Capture the cell that displays the provided text and extract its (x, y) central coordinate. 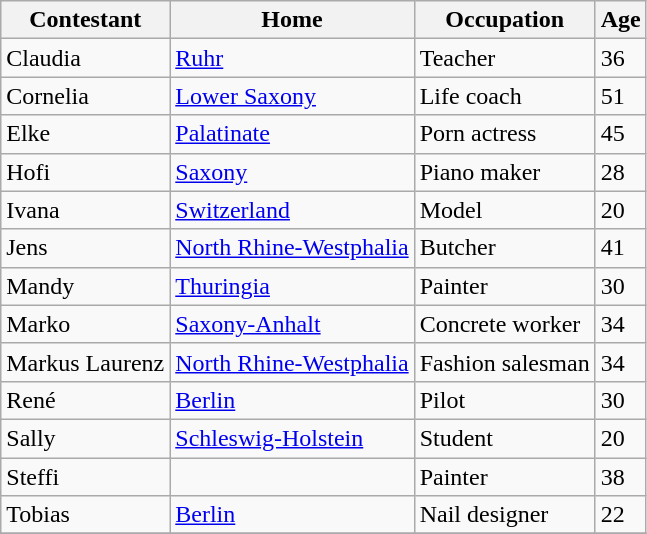
Thuringia (292, 286)
Butcher (504, 248)
Nail designer (504, 515)
Cornelia (86, 96)
Palatinate (292, 134)
Model (504, 210)
Saxony (292, 172)
Elke (86, 134)
Markus Laurenz (86, 362)
Porn actress (504, 134)
45 (620, 134)
36 (620, 58)
Lower Saxony (292, 96)
Teacher (504, 58)
28 (620, 172)
41 (620, 248)
René (86, 400)
Life coach (504, 96)
Steffi (86, 477)
Age (620, 20)
Fashion salesman (504, 362)
Hofi (86, 172)
51 (620, 96)
Ruhr (292, 58)
38 (620, 477)
Switzerland (292, 210)
Jens (86, 248)
22 (620, 515)
Saxony-Anhalt (292, 324)
Occupation (504, 20)
Claudia (86, 58)
Home (292, 20)
Ivana (86, 210)
Marko (86, 324)
Student (504, 438)
Sally (86, 438)
Mandy (86, 286)
Tobias (86, 515)
Contestant (86, 20)
Pilot (504, 400)
Schleswig-Holstein (292, 438)
Concrete worker (504, 324)
Piano maker (504, 172)
